Output the (X, Y) coordinate of the center of the cell containing the given text.  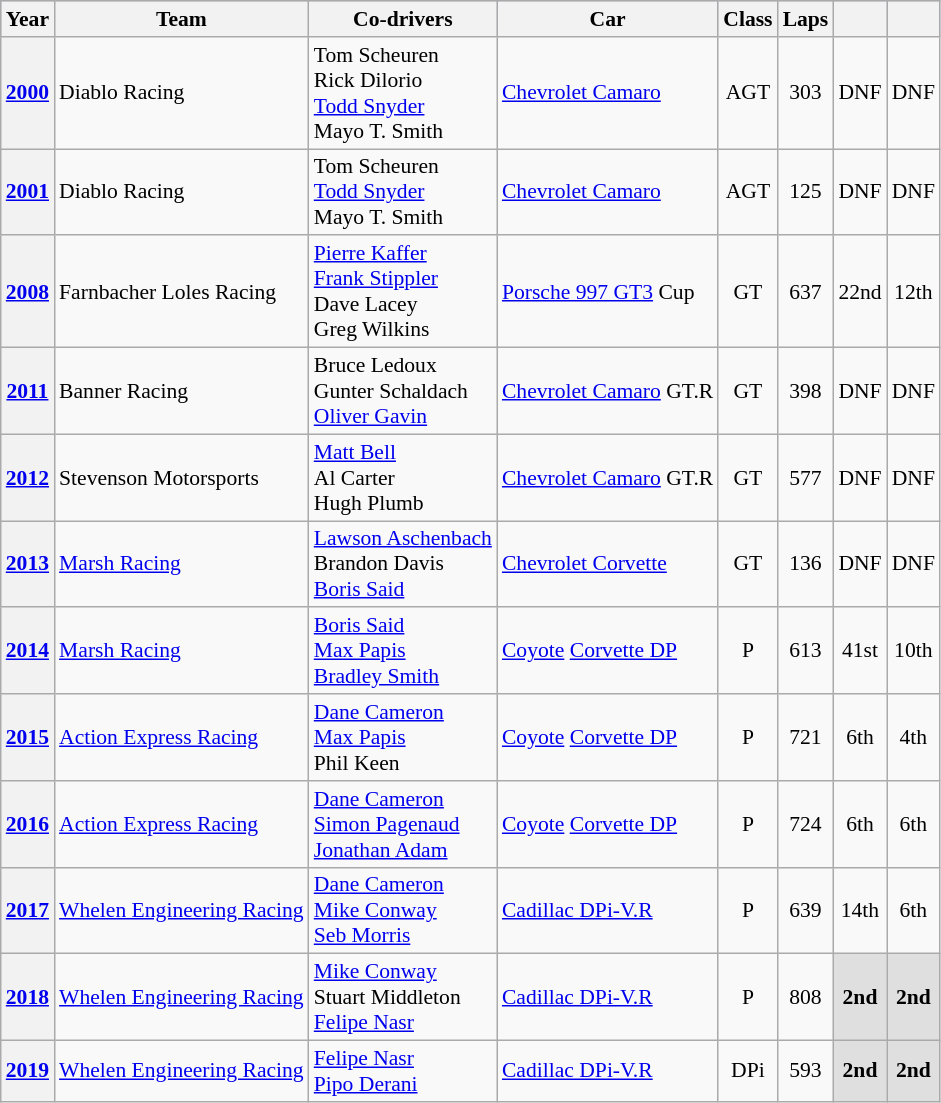
Car (608, 19)
303 (806, 93)
Tom Scheuren Todd Snyder Mayo T. Smith (403, 192)
Boris Said Max Papis Bradley Smith (403, 652)
14th (860, 910)
DPi (748, 1072)
Pierre Kaffer Frank Stippler Dave Lacey Greg Wilkins (403, 292)
Stevenson Motorsports (182, 478)
593 (806, 1072)
Porsche 997 GT3 Cup (608, 292)
2012 (28, 478)
Banner Racing (182, 392)
2018 (28, 998)
Felipe Nasr Pipo Derani (403, 1072)
Tom Scheuren Rick Dilorio Todd Snyder Mayo T. Smith (403, 93)
2019 (28, 1072)
2013 (28, 564)
637 (806, 292)
Team (182, 19)
2011 (28, 392)
721 (806, 738)
Dane Cameron Mike Conway Seb Morris (403, 910)
4th (914, 738)
Mike Conway Stuart Middleton Felipe Nasr (403, 998)
Class (748, 19)
2017 (28, 910)
639 (806, 910)
Farnbacher Loles Racing (182, 292)
Dane Cameron Simon Pagenaud Jonathan Adam (403, 824)
Chevrolet Corvette (608, 564)
41st (860, 652)
613 (806, 652)
Laps (806, 19)
Co-drivers (403, 19)
10th (914, 652)
398 (806, 392)
2016 (28, 824)
Bruce Ledoux Gunter Schaldach Oliver Gavin (403, 392)
136 (806, 564)
Lawson Aschenbach Brandon Davis Boris Said (403, 564)
2014 (28, 652)
Matt Bell Al Carter Hugh Plumb (403, 478)
2008 (28, 292)
2001 (28, 192)
125 (806, 192)
2015 (28, 738)
22nd (860, 292)
Year (28, 19)
724 (806, 824)
577 (806, 478)
808 (806, 998)
Dane Cameron Max Papis Phil Keen (403, 738)
2000 (28, 93)
12th (914, 292)
